Scan for the cell matching the given text and deliver its (X, Y) coordinate at center. 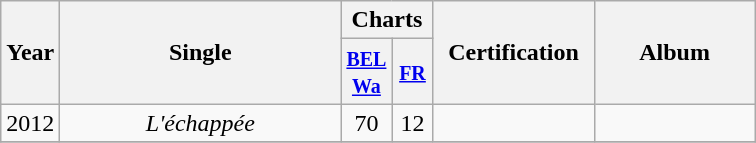
BEL Wa (366, 72)
Album (674, 52)
Year (30, 52)
FR (412, 72)
70 (366, 123)
Single (200, 52)
Charts (387, 20)
Certification (514, 52)
2012 (30, 123)
12 (412, 123)
L'échappée (200, 123)
